Return [x, y] of the center of cell containing provided text 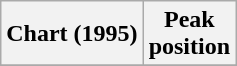
Chart (1995) [72, 34]
Peak position [189, 34]
